Search for the cell housing the specified text and yield its (x, y) center coordinate. 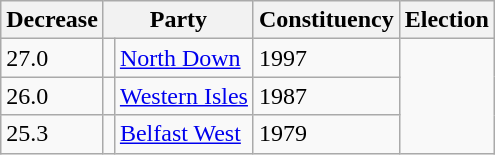
26.0 (52, 96)
Party (178, 20)
1997 (326, 58)
27.0 (52, 58)
25.3 (52, 134)
Decrease (52, 20)
North Down (184, 58)
1979 (326, 134)
1987 (326, 96)
Election (446, 20)
Constituency (326, 20)
Western Isles (184, 96)
Belfast West (184, 134)
